Search for the cell housing the specified text and yield its [x, y] center coordinate. 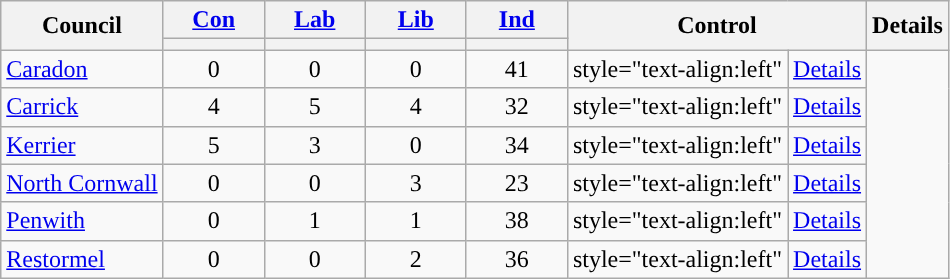
Lab [314, 20]
23 [516, 183]
38 [516, 221]
2 [416, 259]
Council [82, 26]
Caradon [82, 69]
Restormel [82, 259]
Kerrier [82, 145]
North Cornwall [82, 183]
41 [516, 69]
36 [516, 259]
Penwith [82, 221]
34 [516, 145]
Control [716, 26]
Carrick [82, 107]
32 [516, 107]
Lib [416, 20]
Ind [516, 20]
Con [214, 20]
